Return the (X, Y) coordinate for the center point of the cell that contains the specified text.  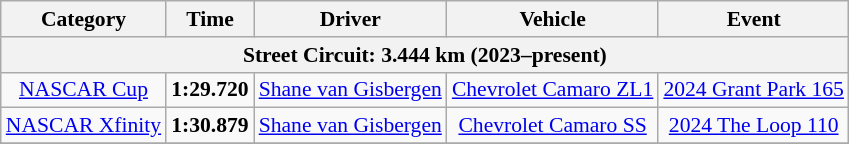
Event (754, 19)
Vehicle (553, 19)
Chevrolet Camaro ZL1 (553, 90)
2024 Grant Park 165 (754, 90)
Chevrolet Camaro SS (553, 126)
Street Circuit: 3.444 km (2023–present) (425, 55)
1:29.720 (210, 90)
Driver (350, 19)
1:30.879 (210, 126)
NASCAR Cup (84, 90)
2024 The Loop 110 (754, 126)
Time (210, 19)
NASCAR Xfinity (84, 126)
Category (84, 19)
